Search for the cell housing the specified text and yield its [X, Y] center coordinate. 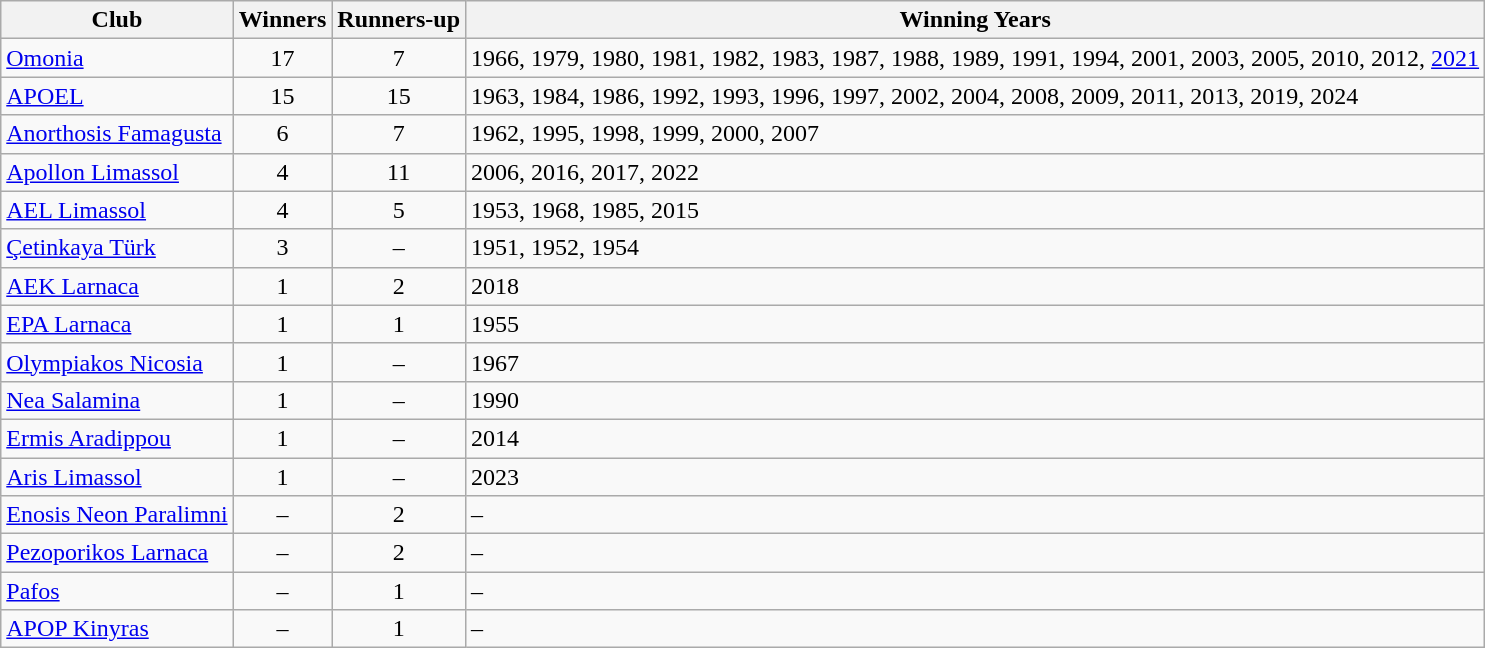
Apollon Limassol [117, 172]
AEL Limassol [117, 210]
Winners [282, 20]
EPA Larnaca [117, 324]
Pafos [117, 591]
Club [117, 20]
17 [282, 58]
2006, 2016, 2017, 2022 [976, 172]
APOEL [117, 96]
6 [282, 134]
Pezoporikos Larnaca [117, 553]
Nea Salamina [117, 400]
APOP Kinyras [117, 629]
Ermis Aradippou [117, 438]
Enosis Neon Paralimni [117, 515]
1962, 1995, 1998, 1999, 2000, 2007 [976, 134]
Winning Years [976, 20]
1990 [976, 400]
2023 [976, 477]
1953, 1968, 1985, 2015 [976, 210]
3 [282, 248]
5 [399, 210]
Çetinkaya Türk [117, 248]
2014 [976, 438]
1967 [976, 362]
1955 [976, 324]
Aris Limassol [117, 477]
Anorthosis Famagusta [117, 134]
2018 [976, 286]
1966, 1979, 1980, 1981, 1982, 1983, 1987, 1988, 1989, 1991, 1994, 2001, 2003, 2005, 2010, 2012, 2021 [976, 58]
1963, 1984, 1986, 1992, 1993, 1996, 1997, 2002, 2004, 2008, 2009, 2011, 2013, 2019, 2024 [976, 96]
AEK Larnaca [117, 286]
1951, 1952, 1954 [976, 248]
Runners-up [399, 20]
Omonia [117, 58]
11 [399, 172]
Olympiakos Nicosia [117, 362]
